Detect which cell encompasses the target text, then output its (x, y) center coordinate. 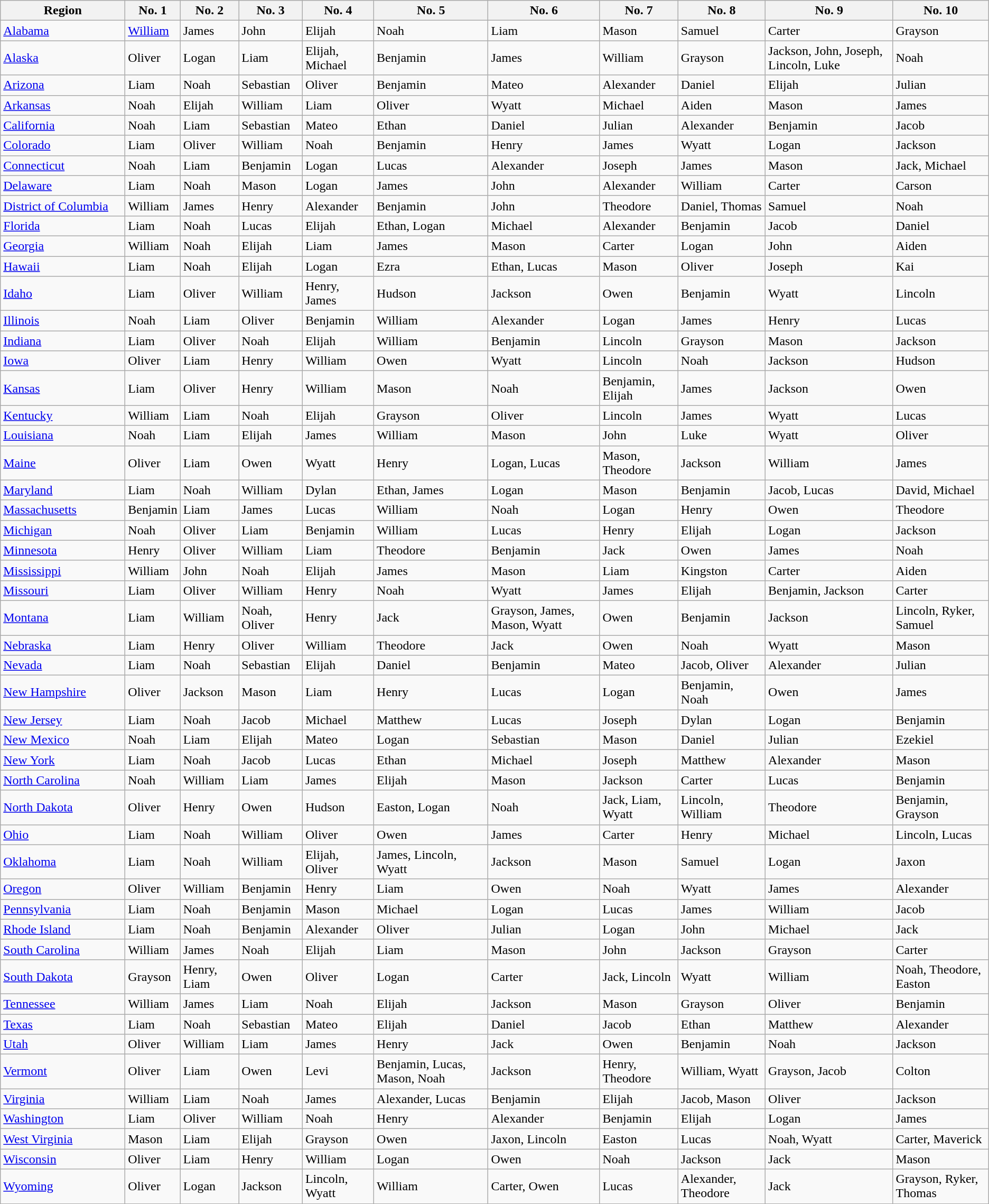
Florida (63, 226)
Missouri (63, 590)
Indiana (63, 341)
Ethan, Logan (431, 226)
Ethan, Lucas (544, 266)
Lincoln, Ryker, Samuel (940, 617)
Michigan (63, 530)
New Hampshire (63, 692)
Washington (63, 1119)
Utah (63, 1044)
Carson (940, 186)
Lincoln, William (722, 808)
Henry, James (338, 294)
No. 1 (153, 11)
Colorado (63, 145)
Henry, Theodore (639, 1072)
Easton, Logan (431, 808)
No. 10 (940, 11)
Vermont (63, 1072)
Nevada (63, 665)
Ethan, James (431, 490)
Kai (940, 266)
North Dakota (63, 808)
Idaho (63, 294)
Wisconsin (63, 1159)
Ezra (431, 266)
David, Michael (940, 490)
West Virginia (63, 1139)
Luke (722, 436)
Jack, Liam, Wyatt (639, 808)
No. 9 (829, 11)
Benjamin, Noah (722, 692)
Wyoming (63, 1186)
South Dakota (63, 977)
Grayson, Jacob (829, 1072)
Noah, Oliver (270, 617)
Alaska (63, 58)
Illinois (63, 321)
Tennessee (63, 1004)
No. 4 (338, 11)
District of Columbia (63, 206)
Benjamin, Lucas, Mason, Noah (431, 1072)
Georgia (63, 246)
Oklahoma (63, 862)
Alexander, Theodore (722, 1186)
Jaxon, Lincoln (544, 1139)
Iowa (63, 361)
Minnesota (63, 550)
Jacob, Mason (722, 1099)
Nebraska (63, 645)
No. 3 (270, 11)
Rhode Island (63, 929)
Kentucky (63, 415)
New Mexico (63, 740)
James, Lincoln, Wyatt (431, 862)
Oregon (63, 889)
Louisiana (63, 436)
Arizona (63, 85)
New Jersey (63, 720)
No. 7 (639, 11)
Maine (63, 463)
Noah, Theodore, Easton (940, 977)
Benjamin, Jackson (829, 590)
Logan, Lucas (544, 463)
Jacob, Lucas (829, 490)
Arkansas (63, 105)
South Carolina (63, 949)
Grayson, Ryker, Thomas (940, 1186)
Delaware (63, 186)
No. 8 (722, 11)
Ohio (63, 835)
Mississippi (63, 570)
Maryland (63, 490)
Kansas (63, 388)
Benjamin, Elijah (639, 388)
Alabama (63, 31)
California (63, 125)
Hawaii (63, 266)
No. 6 (544, 11)
Jack, Lincoln (639, 977)
Texas (63, 1024)
Easton (639, 1139)
Carter, Owen (544, 1186)
Colton (940, 1072)
North Carolina (63, 780)
New York (63, 760)
Jacob, Oliver (722, 665)
Mason, Theodore (639, 463)
Pennsylvania (63, 909)
Carter, Maverick (940, 1139)
Virginia (63, 1099)
William, Wyatt (722, 1072)
Noah, Wyatt (829, 1139)
Jaxon (940, 862)
Montana (63, 617)
Lincoln, Wyatt (338, 1186)
Levi (338, 1072)
Jackson, John, Joseph, Lincoln, Luke (829, 58)
Alexander, Lucas (431, 1099)
Elijah, Michael (338, 58)
Benjamin, Grayson (940, 808)
Henry, Liam (209, 977)
Jack, Michael (940, 165)
Grayson, James, Mason, Wyatt (544, 617)
No. 2 (209, 11)
Ezekiel (940, 740)
Kingston (722, 570)
Daniel, Thomas (722, 206)
No. 5 (431, 11)
Region (63, 11)
Connecticut (63, 165)
Lincoln, Lucas (940, 835)
Elijah, Oliver (338, 862)
Massachusetts (63, 510)
